From the cell containing the given text, extract its center point as (X, Y) coordinate. 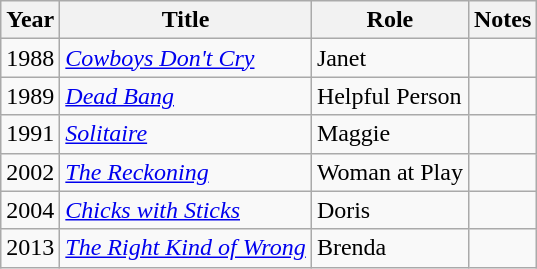
2002 (30, 172)
Notes (502, 20)
The Right Kind of Wrong (186, 248)
2013 (30, 248)
1989 (30, 96)
Title (186, 20)
1991 (30, 134)
Maggie (390, 134)
Role (390, 20)
The Reckoning (186, 172)
Helpful Person (390, 96)
Year (30, 20)
Dead Bang (186, 96)
2004 (30, 210)
Janet (390, 58)
Brenda (390, 248)
Cowboys Don't Cry (186, 58)
Solitaire (186, 134)
Doris (390, 210)
1988 (30, 58)
Woman at Play (390, 172)
Chicks with Sticks (186, 210)
